Scan for the cell matching the given text and deliver its [X, Y] coordinate at center. 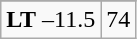
LT –11.5 [51, 20]
74 [118, 20]
